Extract the [x, y] coordinate from the center of the cell holding the provided text.  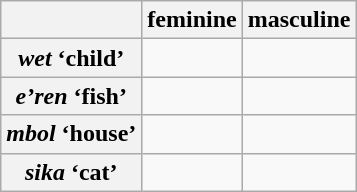
sika ‘cat’ [72, 172]
masculine [299, 20]
mbol ‘house’ [72, 134]
feminine [192, 20]
wet ‘child’ [72, 58]
e’ren ‘fish’ [72, 96]
